Provide the (X, Y) coordinate of the cell's center where the given text is located.  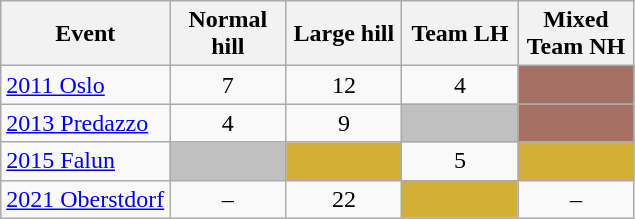
12 (344, 85)
9 (344, 123)
Team LH (460, 34)
2015 Falun (86, 161)
Mixed Team NH (576, 34)
7 (228, 85)
5 (460, 161)
2013 Predazzo (86, 123)
Normal hill (228, 34)
Large hill (344, 34)
2021 Oberstdorf (86, 199)
22 (344, 199)
2011 Oslo (86, 85)
Event (86, 34)
